Output the (X, Y) coordinate of the center of the cell containing the given text.  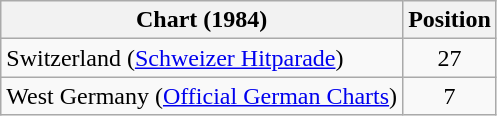
7 (450, 96)
West Germany (Official German Charts) (202, 96)
Chart (1984) (202, 20)
Switzerland (Schweizer Hitparade) (202, 58)
27 (450, 58)
Position (450, 20)
